Identify which cell holds the provided text, then report its (x, y) central coordinate. 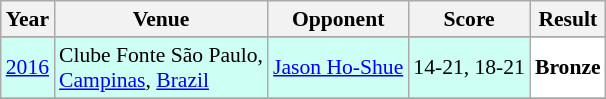
Clube Fonte São Paulo, Campinas, Brazil (161, 68)
Opponent (338, 19)
14-21, 18-21 (469, 68)
2016 (28, 68)
Score (469, 19)
Result (568, 19)
Bronze (568, 68)
Venue (161, 19)
Year (28, 19)
Jason Ho-Shue (338, 68)
